Search for the cell housing the specified text and yield its [X, Y] center coordinate. 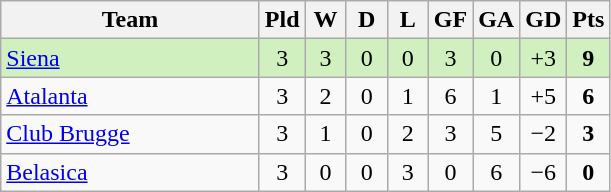
W [326, 20]
Atalanta [130, 96]
Team [130, 20]
L [408, 20]
9 [588, 58]
Siena [130, 58]
+5 [544, 96]
+3 [544, 58]
GD [544, 20]
−6 [544, 172]
GA [496, 20]
GF [450, 20]
Club Brugge [130, 134]
D [366, 20]
Belasica [130, 172]
Pld [282, 20]
−2 [544, 134]
5 [496, 134]
Pts [588, 20]
